Find where the given text appears and provide that cell's center as (x, y) coordinate. 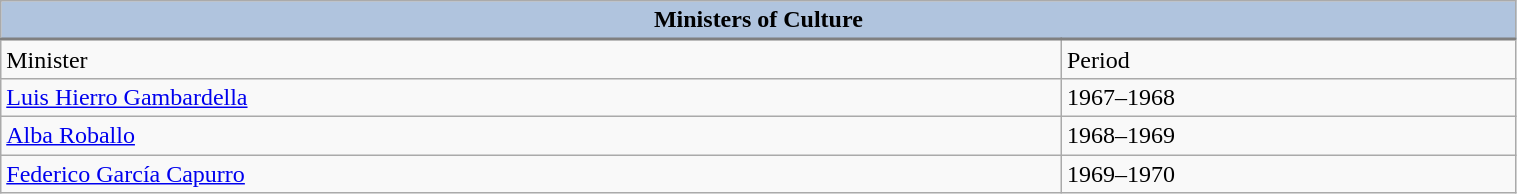
Minister (532, 60)
1968–1969 (1288, 135)
Period (1288, 60)
1967–1968 (1288, 97)
1969–1970 (1288, 173)
Ministers of Culture (758, 20)
Federico García Capurro (532, 173)
Luis Hierro Gambardella (532, 97)
Alba Roballo (532, 135)
